Capture the cell that displays the provided text and extract its [x, y] central coordinate. 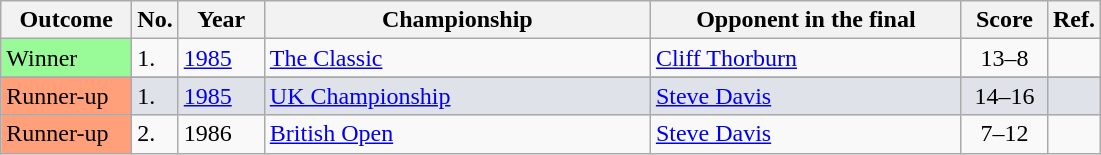
Cliff Thorburn [806, 58]
7–12 [1004, 134]
1986 [221, 134]
Year [221, 20]
14–16 [1004, 96]
Outcome [66, 20]
No. [155, 20]
13–8 [1004, 58]
British Open [457, 134]
UK Championship [457, 96]
2. [155, 134]
Score [1004, 20]
Championship [457, 20]
The Classic [457, 58]
Opponent in the final [806, 20]
Ref. [1074, 20]
Winner [66, 58]
